Scan for the cell matching the given text and deliver its (x, y) coordinate at center. 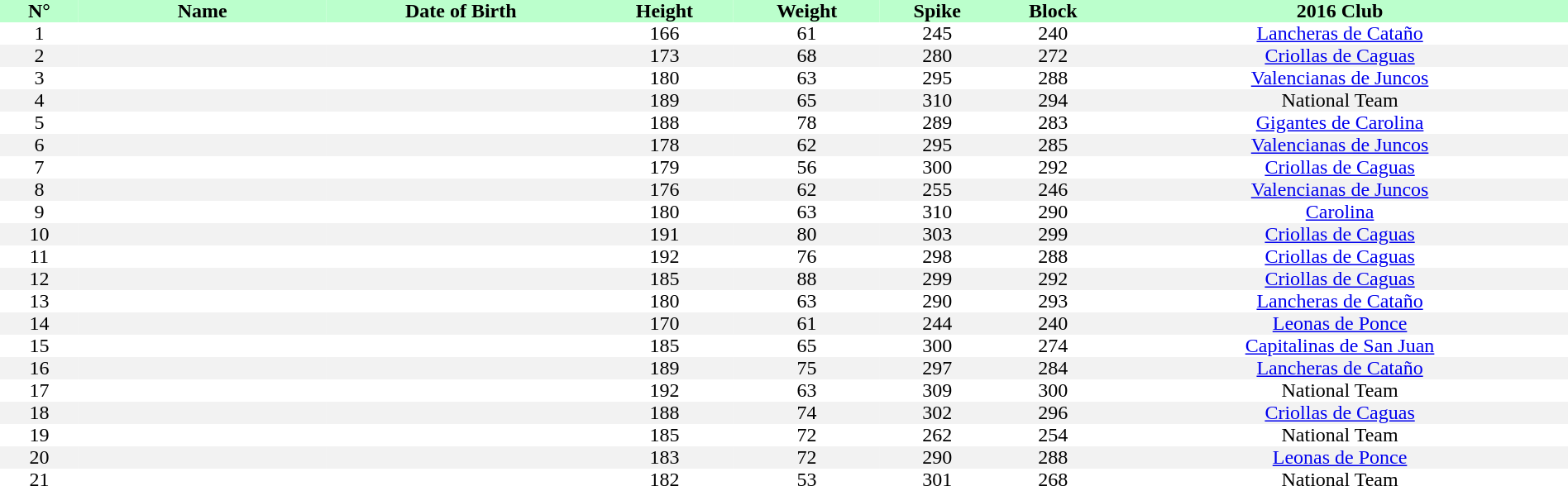
245 (937, 33)
78 (807, 122)
Spike (937, 12)
Gigantes de Carolina (1340, 122)
Carolina (1340, 212)
2 (40, 56)
Date of Birth (461, 12)
293 (1054, 301)
18 (40, 413)
272 (1054, 56)
274 (1054, 345)
262 (937, 435)
14 (40, 324)
2016 Club (1340, 12)
19 (40, 435)
254 (1054, 435)
289 (937, 122)
297 (937, 369)
284 (1054, 369)
294 (1054, 101)
9 (40, 212)
Height (665, 12)
13 (40, 301)
7 (40, 167)
302 (937, 413)
17 (40, 390)
296 (1054, 413)
179 (665, 167)
183 (665, 458)
6 (40, 145)
10 (40, 235)
68 (807, 56)
5 (40, 122)
75 (807, 369)
4 (40, 101)
74 (807, 413)
3 (40, 78)
56 (807, 167)
280 (937, 56)
12 (40, 279)
244 (937, 324)
88 (807, 279)
1 (40, 33)
170 (665, 324)
Block (1054, 12)
283 (1054, 122)
8 (40, 190)
Weight (807, 12)
176 (665, 190)
N° (40, 12)
Name (203, 12)
255 (937, 190)
178 (665, 145)
80 (807, 235)
166 (665, 33)
173 (665, 56)
20 (40, 458)
298 (937, 256)
303 (937, 235)
76 (807, 256)
285 (1054, 145)
309 (937, 390)
191 (665, 235)
16 (40, 369)
15 (40, 345)
246 (1054, 190)
Capitalinas de San Juan (1340, 345)
11 (40, 256)
